Capture the cell that displays the provided text and extract its (X, Y) central coordinate. 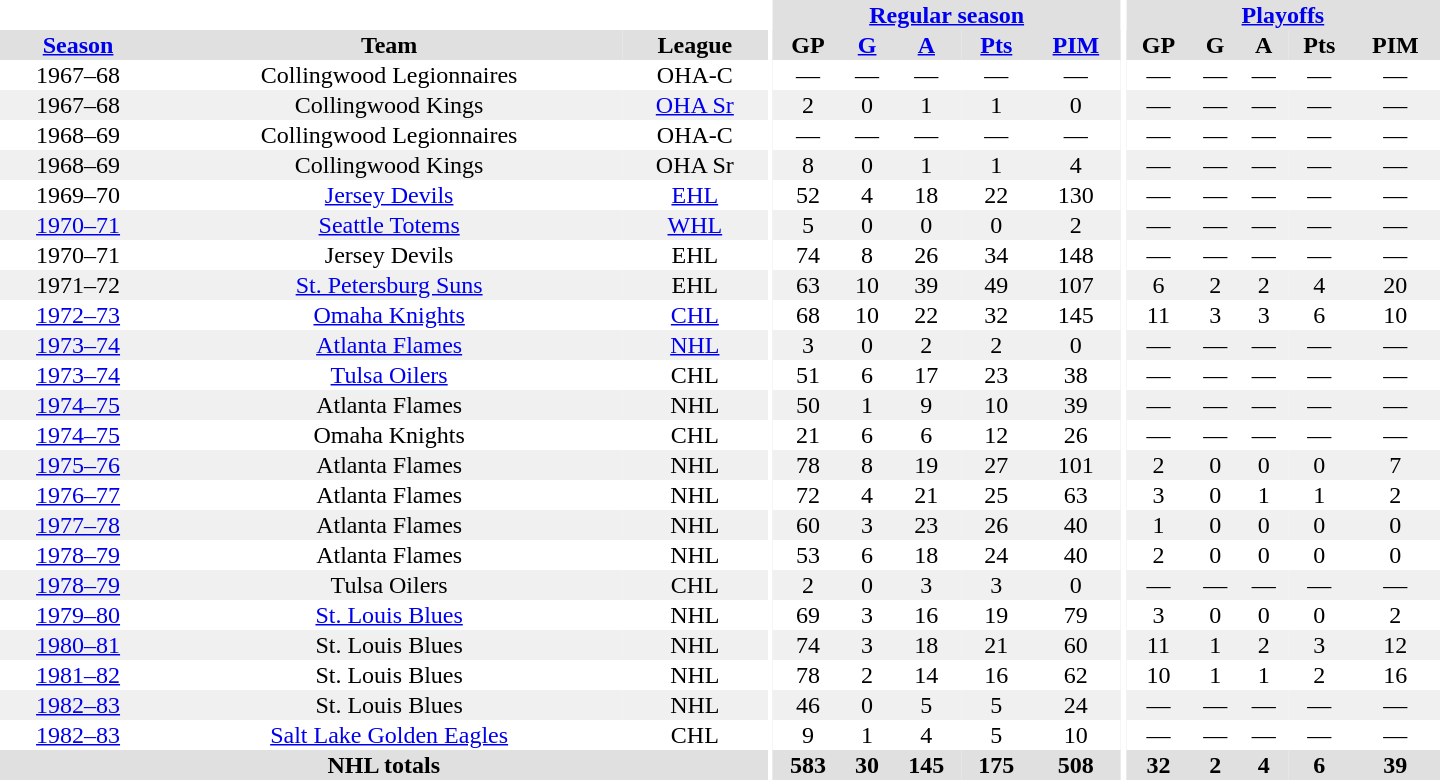
Seattle Totems (389, 225)
130 (1076, 195)
583 (808, 765)
30 (867, 765)
1969–70 (78, 195)
68 (808, 315)
League (694, 45)
34 (996, 255)
72 (808, 495)
7 (1396, 465)
50 (808, 405)
52 (808, 195)
46 (808, 705)
107 (1076, 285)
27 (996, 465)
175 (996, 765)
14 (926, 675)
69 (808, 615)
1971–72 (78, 285)
Regular season (947, 15)
NHL totals (384, 765)
148 (1076, 255)
17 (926, 375)
101 (1076, 465)
1981–82 (78, 675)
1977–78 (78, 525)
Salt Lake Golden Eagles (389, 735)
79 (1076, 615)
51 (808, 375)
St. Petersburg Suns (389, 285)
1979–80 (78, 615)
49 (996, 285)
1972–73 (78, 315)
Playoffs (1283, 15)
WHL (694, 225)
Season (78, 45)
508 (1076, 765)
1976–77 (78, 495)
20 (1396, 285)
1975–76 (78, 465)
25 (996, 495)
53 (808, 555)
38 (1076, 375)
Team (389, 45)
1980–81 (78, 645)
62 (1076, 675)
